Detect which cell encompasses the target text, then output its (x, y) center coordinate. 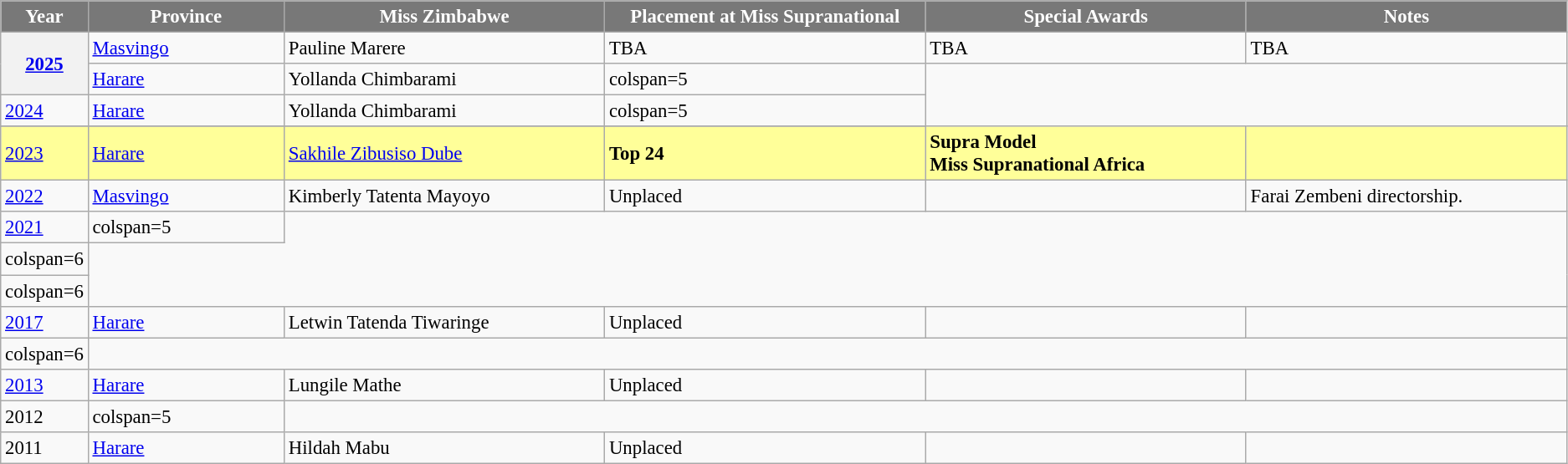
Miss Zimbabwe (445, 17)
Special Awards (1086, 17)
Kimberly Tatenta Mayoyo (445, 196)
2021 (44, 228)
Top 24 (765, 154)
Farai Zembeni directorship. (1406, 196)
Hildah Mabu (445, 448)
Notes (1406, 17)
Supra Model Miss Supranational Africa (1086, 154)
Placement at Miss Supranational (765, 17)
2017 (44, 322)
2024 (44, 111)
Year (44, 17)
Lungile Mathe (445, 385)
Letwin Tatenda Tiwaringe (445, 322)
Pauline Marere (445, 48)
2025 (44, 64)
2012 (44, 416)
2022 (44, 196)
2011 (44, 448)
Province (186, 17)
Sakhile Zibusiso Dube (445, 154)
2023 (44, 154)
2013 (44, 385)
